Search for the cell housing the specified text and yield its (X, Y) center coordinate. 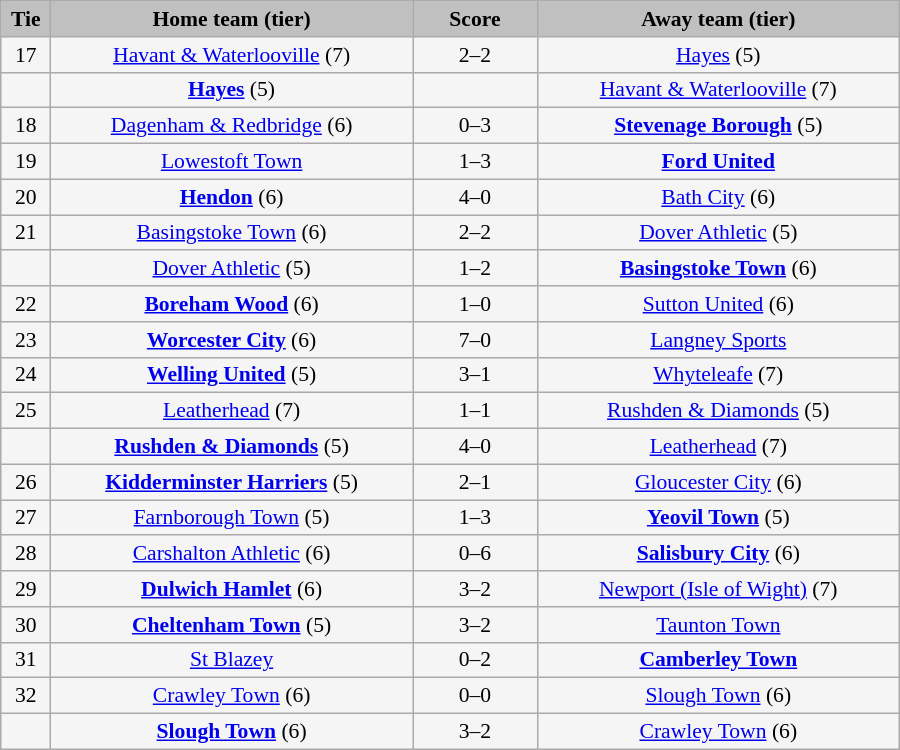
Home team (tier) (232, 19)
24 (26, 375)
0–0 (476, 696)
1–1 (476, 411)
17 (26, 55)
Score (476, 19)
Whyteleafe (7) (718, 375)
Bath City (6) (718, 197)
Farnborough Town (5) (232, 518)
Kidderminster Harriers (5) (232, 482)
Gloucester City (6) (718, 482)
Taunton Town (718, 625)
Worcester City (6) (232, 340)
Lowestoft Town (232, 162)
22 (26, 304)
Hendon (6) (232, 197)
25 (26, 411)
0–2 (476, 660)
27 (26, 518)
0–3 (476, 126)
18 (26, 126)
7–0 (476, 340)
1–0 (476, 304)
29 (26, 589)
Away team (tier) (718, 19)
28 (26, 554)
Tie (26, 19)
Stevenage Borough (5) (718, 126)
Langney Sports (718, 340)
Ford United (718, 162)
Sutton United (6) (718, 304)
Camberley Town (718, 660)
21 (26, 233)
Salisbury City (6) (718, 554)
23 (26, 340)
St Blazey (232, 660)
Cheltenham Town (5) (232, 625)
Newport (Isle of Wight) (7) (718, 589)
0–6 (476, 554)
31 (26, 660)
3–1 (476, 375)
32 (26, 696)
Dagenham & Redbridge (6) (232, 126)
19 (26, 162)
30 (26, 625)
Boreham Wood (6) (232, 304)
1–2 (476, 269)
Yeovil Town (5) (718, 518)
Dulwich Hamlet (6) (232, 589)
26 (26, 482)
Carshalton Athletic (6) (232, 554)
2–1 (476, 482)
Welling United (5) (232, 375)
20 (26, 197)
